For the text-containing cell, return its midpoint in [X, Y] coordinate format. 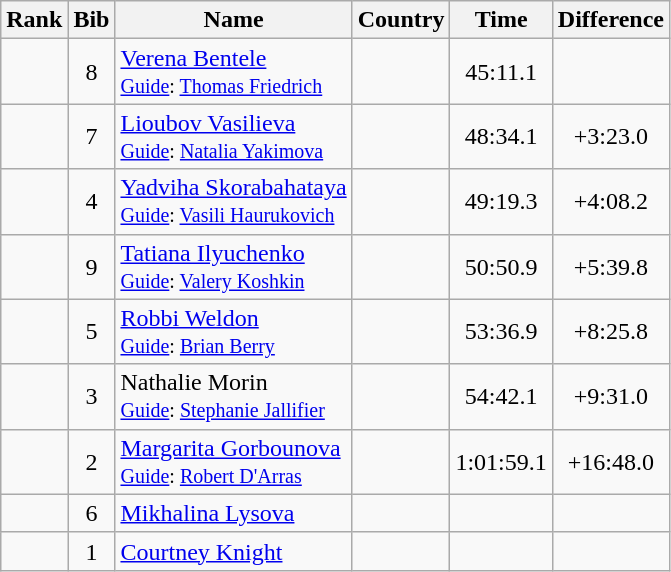
Nathalie MorinGuide: Stephanie Jallifier [234, 396]
+5:39.8 [610, 266]
+4:08.2 [610, 202]
Robbi WeldonGuide: Brian Berry [234, 332]
Margarita GorbounovaGuide: Robert D'Arras [234, 462]
48:34.1 [501, 136]
Bib [92, 20]
1:01:59.1 [501, 462]
+8:25.8 [610, 332]
45:11.1 [501, 72]
Time [501, 20]
5 [92, 332]
+9:31.0 [610, 396]
Tatiana IlyuchenkoGuide: Valery Koshkin [234, 266]
8 [92, 72]
Lioubov VasilievaGuide: Natalia Yakimova [234, 136]
Country [401, 20]
Difference [610, 20]
6 [92, 513]
Mikhalina Lysova [234, 513]
Name [234, 20]
1 [92, 551]
Courtney Knight [234, 551]
2 [92, 462]
4 [92, 202]
Verena BenteleGuide: Thomas Friedrich [234, 72]
+16:48.0 [610, 462]
50:50.9 [501, 266]
9 [92, 266]
Yadviha SkorabahatayaGuide: Vasili Haurukovich [234, 202]
54:42.1 [501, 396]
53:36.9 [501, 332]
7 [92, 136]
+3:23.0 [610, 136]
Rank [34, 20]
3 [92, 396]
49:19.3 [501, 202]
